Identify which cell holds the provided text, then report its [x, y] central coordinate. 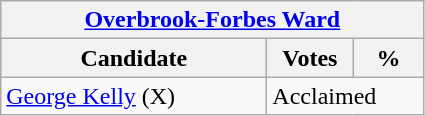
Acclaimed [346, 96]
Votes [310, 58]
Candidate [134, 58]
% [388, 58]
George Kelly (X) [134, 96]
Overbrook-Forbes Ward [212, 20]
